Determine the (X, Y) coordinate at the center of the cell enclosing the given text.  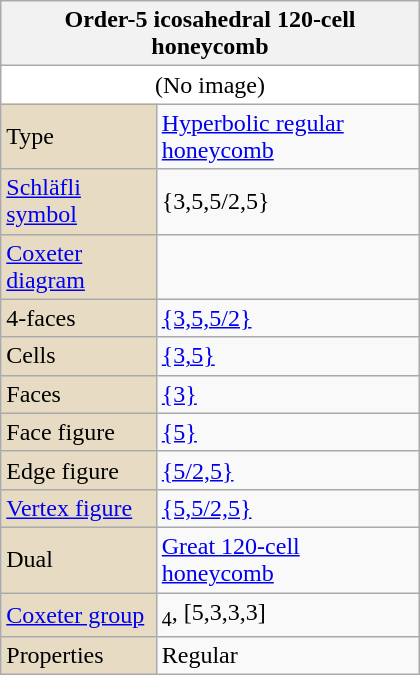
{3} (288, 394)
Face figure (79, 432)
{5} (288, 432)
Cells (79, 356)
{5,5/2,5} (288, 508)
Schläfli symbol (79, 202)
{3,5} (288, 356)
{3,5,5/2,5} (288, 202)
Regular (288, 656)
{3,5,5/2} (288, 318)
{5/2,5} (288, 470)
Hyperbolic regular honeycomb (288, 136)
Edge figure (79, 470)
Coxeter diagram (79, 266)
4-faces (79, 318)
(No image) (210, 85)
Order-5 icosahedral 120-cell honeycomb (210, 34)
Dual (79, 560)
Properties (79, 656)
4, [5,3,3,3] (288, 614)
Type (79, 136)
Coxeter group (79, 614)
Faces (79, 394)
Great 120-cell honeycomb (288, 560)
Vertex figure (79, 508)
